Identify which cell holds the provided text, then report its [x, y] central coordinate. 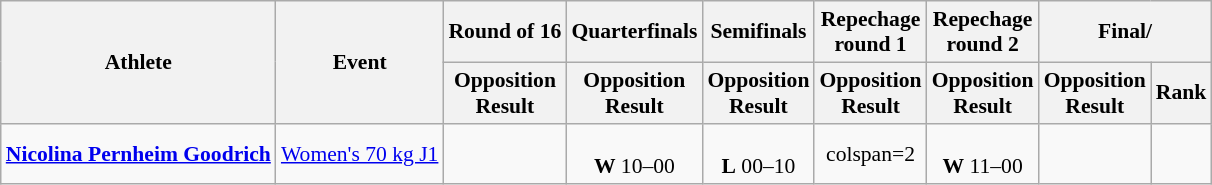
Repechage round 1 [870, 32]
Nicolina Pernheim Goodrich [138, 154]
Final/ [1126, 32]
Athlete [138, 62]
colspan=2 [870, 154]
Semifinals [758, 32]
Women's 70 kg J1 [360, 154]
Quarterfinals [634, 32]
W 10–00 [634, 154]
Event [360, 62]
Repechage round 2 [983, 32]
Round of 16 [504, 32]
W 11–00 [983, 154]
L 00–10 [758, 154]
Rank [1182, 92]
